For the text-containing cell, return its midpoint in [X, Y] coordinate format. 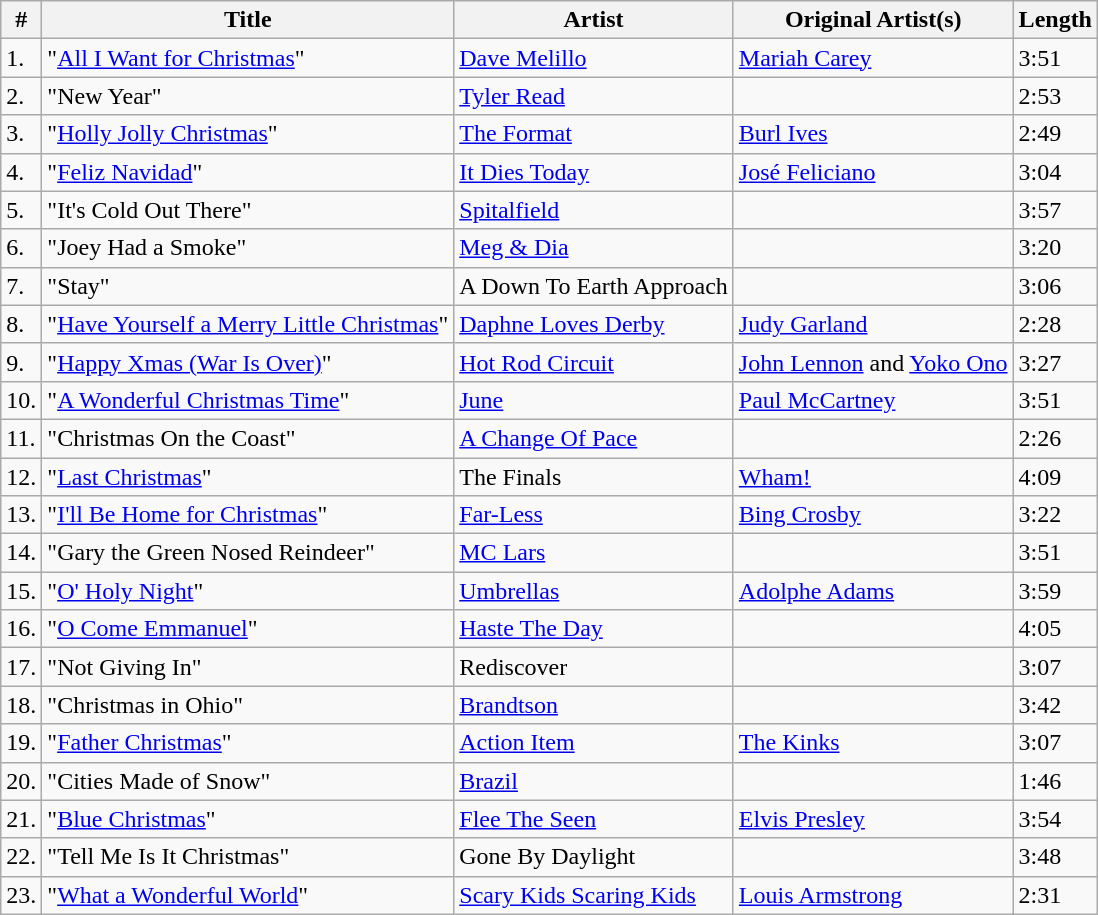
2:26 [1055, 438]
"Tell Me Is It Christmas" [248, 857]
22. [22, 857]
Paul McCartney [873, 400]
3:42 [1055, 705]
"Christmas in Ohio" [248, 705]
21. [22, 819]
The Finals [594, 477]
10. [22, 400]
"Stay" [248, 286]
2:31 [1055, 895]
3:48 [1055, 857]
13. [22, 515]
3:57 [1055, 210]
"Blue Christmas" [248, 819]
Dave Melillo [594, 58]
3:59 [1055, 591]
18. [22, 705]
14. [22, 553]
The Kinks [873, 743]
"Have Yourself a Merry Little Christmas" [248, 324]
1:46 [1055, 781]
Burl Ives [873, 134]
6. [22, 248]
3:20 [1055, 248]
"I'll Be Home for Christmas" [248, 515]
3:54 [1055, 819]
"Father Christmas" [248, 743]
3:22 [1055, 515]
Meg & Dia [594, 248]
19. [22, 743]
Louis Armstrong [873, 895]
4. [22, 172]
9. [22, 362]
Wham! [873, 477]
8. [22, 324]
3:04 [1055, 172]
Judy Garland [873, 324]
Tyler Read [594, 96]
"Happy Xmas (War Is Over)" [248, 362]
Bing Crosby [873, 515]
2:53 [1055, 96]
"What a Wonderful World" [248, 895]
John Lennon and Yoko Ono [873, 362]
"Christmas On the Coast" [248, 438]
17. [22, 667]
Umbrellas [594, 591]
"New Year" [248, 96]
"A Wonderful Christmas Time" [248, 400]
15. [22, 591]
José Feliciano [873, 172]
It Dies Today [594, 172]
2:49 [1055, 134]
4:05 [1055, 629]
3. [22, 134]
"Cities Made of Snow" [248, 781]
June [594, 400]
Artist [594, 20]
"O Come Emmanuel" [248, 629]
Original Artist(s) [873, 20]
"Holly Jolly Christmas" [248, 134]
"Joey Had a Smoke" [248, 248]
Elvis Presley [873, 819]
MC Lars [594, 553]
Brazil [594, 781]
Rediscover [594, 667]
5. [22, 210]
A Change Of Pace [594, 438]
Action Item [594, 743]
"Last Christmas" [248, 477]
7. [22, 286]
Daphne Loves Derby [594, 324]
Spitalfield [594, 210]
"Not Giving In" [248, 667]
Haste The Day [594, 629]
"Feliz Navidad" [248, 172]
"It's Cold Out There" [248, 210]
Length [1055, 20]
Flee The Seen [594, 819]
Gone By Daylight [594, 857]
Adolphe Adams [873, 591]
The Format [594, 134]
Far-Less [594, 515]
Scary Kids Scaring Kids [594, 895]
23. [22, 895]
16. [22, 629]
"O' Holy Night" [248, 591]
12. [22, 477]
3:27 [1055, 362]
11. [22, 438]
3:06 [1055, 286]
"Gary the Green Nosed Reindeer" [248, 553]
"All I Want for Christmas" [248, 58]
A Down To Earth Approach [594, 286]
Mariah Carey [873, 58]
Brandtson [594, 705]
20. [22, 781]
# [22, 20]
2. [22, 96]
1. [22, 58]
Hot Rod Circuit [594, 362]
Title [248, 20]
2:28 [1055, 324]
4:09 [1055, 477]
